Capture the cell that displays the provided text and extract its (x, y) central coordinate. 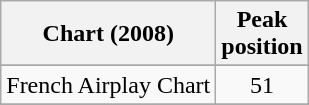
Chart (2008) (108, 34)
51 (262, 85)
Peakposition (262, 34)
French Airplay Chart (108, 85)
